Identify which cell holds the provided text, then report its (x, y) central coordinate. 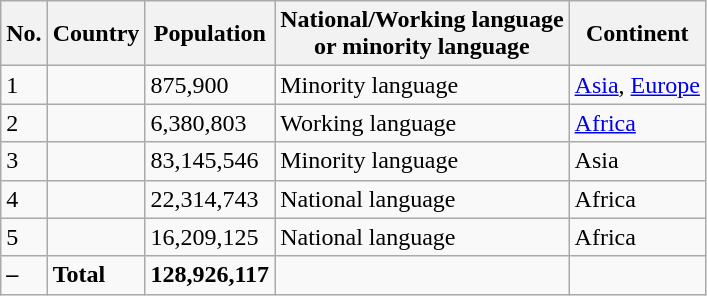
Working language (422, 123)
6,380,803 (210, 123)
5 (24, 237)
Total (96, 275)
Asia (637, 161)
– (24, 275)
83,145,546 (210, 161)
1 (24, 85)
128,926,117 (210, 275)
Asia, Europe (637, 85)
22,314,743 (210, 199)
National/Working languageor minority language (422, 34)
No. (24, 34)
Country (96, 34)
2 (24, 123)
4 (24, 199)
Continent (637, 34)
Population (210, 34)
16,209,125 (210, 237)
875,900 (210, 85)
3 (24, 161)
